Capture the cell that displays the provided text and extract its (x, y) central coordinate. 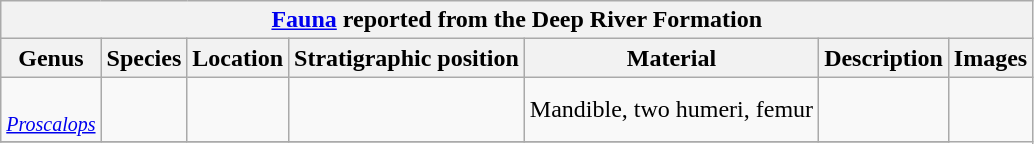
Stratigraphic position (407, 58)
Fauna reported from the Deep River Formation (517, 20)
Genus (51, 58)
Material (671, 58)
Description (884, 58)
Proscalops (51, 110)
Location (238, 58)
Species (144, 58)
Mandible, two humeri, femur (671, 110)
Images (990, 58)
